Find where the given text appears and provide that cell's center as [x, y] coordinate. 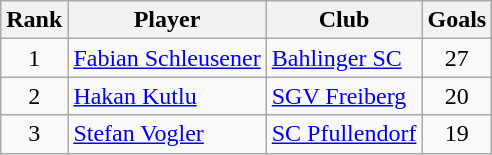
1 [34, 58]
SC Pfullendorf [344, 134]
3 [34, 134]
Fabian Schleusener [167, 58]
Rank [34, 20]
19 [457, 134]
2 [34, 96]
SGV Freiberg [344, 96]
27 [457, 58]
Stefan Vogler [167, 134]
20 [457, 96]
Goals [457, 20]
Club [344, 20]
Hakan Kutlu [167, 96]
Bahlinger SC [344, 58]
Player [167, 20]
